Identify which cell holds the provided text, then report its [X, Y] central coordinate. 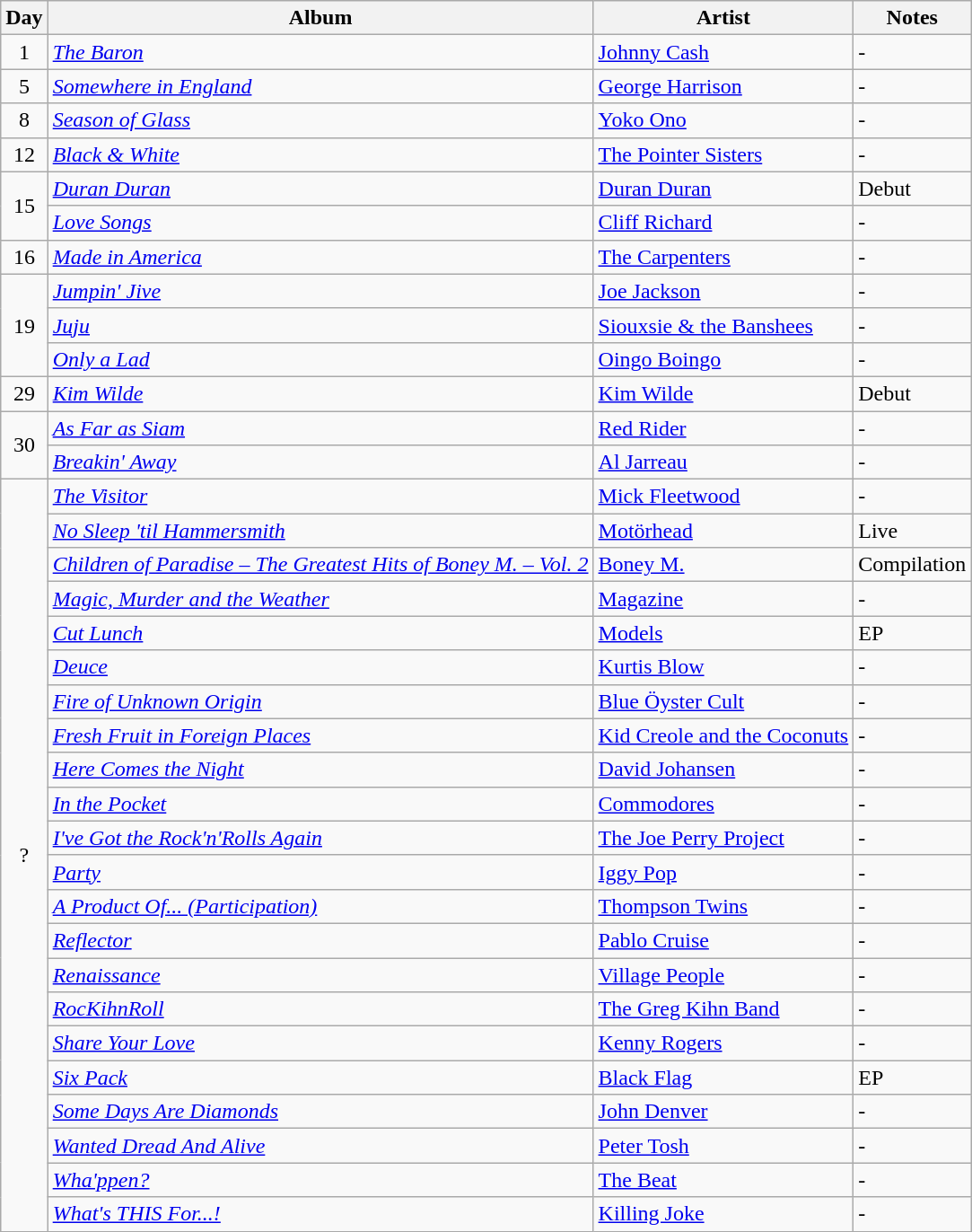
Magazine [723, 599]
Renaissance [320, 974]
Only a Lad [320, 359]
Notes [912, 18]
Commodores [723, 804]
Juju [320, 325]
John Denver [723, 1112]
No Sleep 'til Hammersmith [320, 531]
Red Rider [723, 428]
Peter Tosh [723, 1146]
Al Jarreau [723, 462]
Children of Paradise – The Greatest Hits of Boney M. – Vol. 2 [320, 565]
Somewhere in England [320, 86]
Thompson Twins [723, 906]
Fire of Unknown Origin [320, 701]
12 [24, 154]
Party [320, 872]
Deuce [320, 667]
1 [24, 52]
Six Pack [320, 1078]
Oingo Boingo [723, 359]
Pablo Cruise [723, 940]
The Baron [320, 52]
Motörhead [723, 531]
In the Pocket [320, 804]
8 [24, 120]
Cut Lunch [320, 633]
Album [320, 18]
Mick Fleetwood [723, 497]
Made in America [320, 257]
The Beat [723, 1180]
A Product Of... (Participation) [320, 906]
19 [24, 325]
I've Got the Rock'n'Rolls Again [320, 838]
? [24, 855]
Love Songs [320, 223]
The Pointer Sisters [723, 154]
Siouxsie & the Banshees [723, 325]
29 [24, 393]
George Harrison [723, 86]
Fresh Fruit in Foreign Places [320, 735]
Yoko Ono [723, 120]
David Johansen [723, 770]
Joe Jackson [723, 291]
Johnny Cash [723, 52]
Magic, Murder and the Weather [320, 599]
Artist [723, 18]
Wanted Dread And Alive [320, 1146]
The Carpenters [723, 257]
Killing Joke [723, 1214]
Boney M. [723, 565]
RocKihnRoll [320, 1009]
Here Comes the Night [320, 770]
Share Your Love [320, 1043]
Iggy Pop [723, 872]
5 [24, 86]
Black Flag [723, 1078]
30 [24, 445]
The Greg Kihn Band [723, 1009]
The Joe Perry Project [723, 838]
As Far as Siam [320, 428]
Day [24, 18]
Reflector [320, 940]
Cliff Richard [723, 223]
Village People [723, 974]
What's THIS For...! [320, 1214]
Some Days Are Diamonds [320, 1112]
Breakin' Away [320, 462]
Live [912, 531]
15 [24, 206]
The Visitor [320, 497]
Compilation [912, 565]
Models [723, 633]
Jumpin' Jive [320, 291]
16 [24, 257]
Black & White [320, 154]
Kenny Rogers [723, 1043]
Kid Creole and the Coconuts [723, 735]
Kurtis Blow [723, 667]
Season of Glass [320, 120]
Blue Öyster Cult [723, 701]
Wha'ppen? [320, 1180]
